Search for the cell housing the specified text and yield its [X, Y] center coordinate. 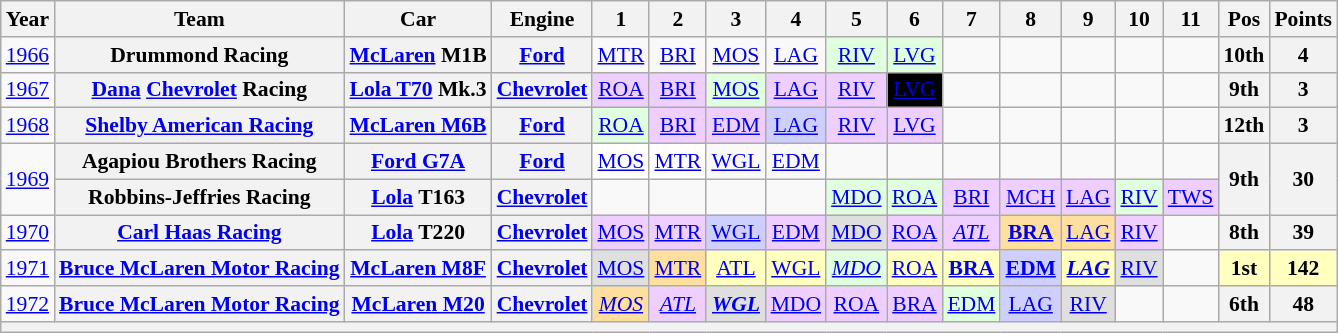
Agapiou Brothers Racing [199, 162]
1969 [28, 180]
10 [1138, 19]
Pos [1244, 19]
Lola T163 [418, 197]
Carl Haas Racing [199, 233]
7 [971, 19]
Shelby American Racing [199, 126]
Lola T70 Mk.3 [418, 90]
2 [678, 19]
6 [915, 19]
Car [418, 19]
Year [28, 19]
9 [1088, 19]
142 [1303, 269]
1967 [28, 90]
10th [1244, 55]
1st [1244, 269]
Engine [542, 19]
1970 [28, 233]
McLaren M6B [418, 126]
McLaren M20 [418, 304]
1 [620, 19]
39 [1303, 233]
Dana Chevrolet Racing [199, 90]
1971 [28, 269]
MCH [1030, 197]
48 [1303, 304]
11 [1191, 19]
8th [1244, 233]
McLaren M1B [418, 55]
1968 [28, 126]
1972 [28, 304]
Robbins-Jeffries Racing [199, 197]
McLaren M8F [418, 269]
Points [1303, 19]
TWS [1191, 197]
Ford G7A [418, 162]
30 [1303, 180]
Drummond Racing [199, 55]
12th [1244, 126]
Lola T220 [418, 233]
5 [856, 19]
8 [1030, 19]
1966 [28, 55]
Team [199, 19]
6th [1244, 304]
